Extract the (X, Y) coordinate from the center of the cell holding the provided text.  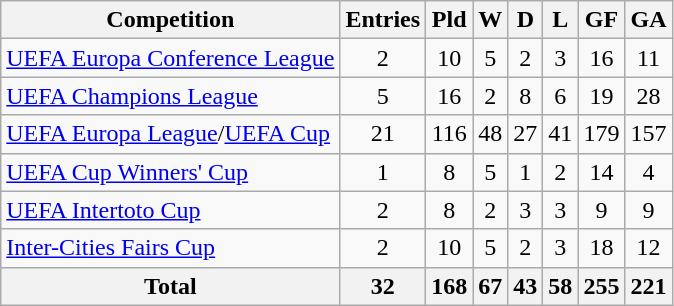
32 (383, 286)
67 (490, 286)
UEFA Europa League/UEFA Cup (170, 134)
Inter-Cities Fairs Cup (170, 248)
Competition (170, 20)
14 (602, 172)
157 (648, 134)
Entries (383, 20)
27 (526, 134)
28 (648, 96)
UEFA Cup Winners' Cup (170, 172)
41 (560, 134)
19 (602, 96)
43 (526, 286)
Total (170, 286)
255 (602, 286)
6 (560, 96)
Pld (450, 20)
11 (648, 58)
48 (490, 134)
W (490, 20)
GA (648, 20)
168 (450, 286)
UEFA Intertoto Cup (170, 210)
18 (602, 248)
21 (383, 134)
221 (648, 286)
4 (648, 172)
116 (450, 134)
179 (602, 134)
12 (648, 248)
D (526, 20)
GF (602, 20)
UEFA Champions League (170, 96)
UEFA Europa Conference League (170, 58)
58 (560, 286)
L (560, 20)
